Return the [X, Y] coordinate for the center point of the cell that contains the specified text.  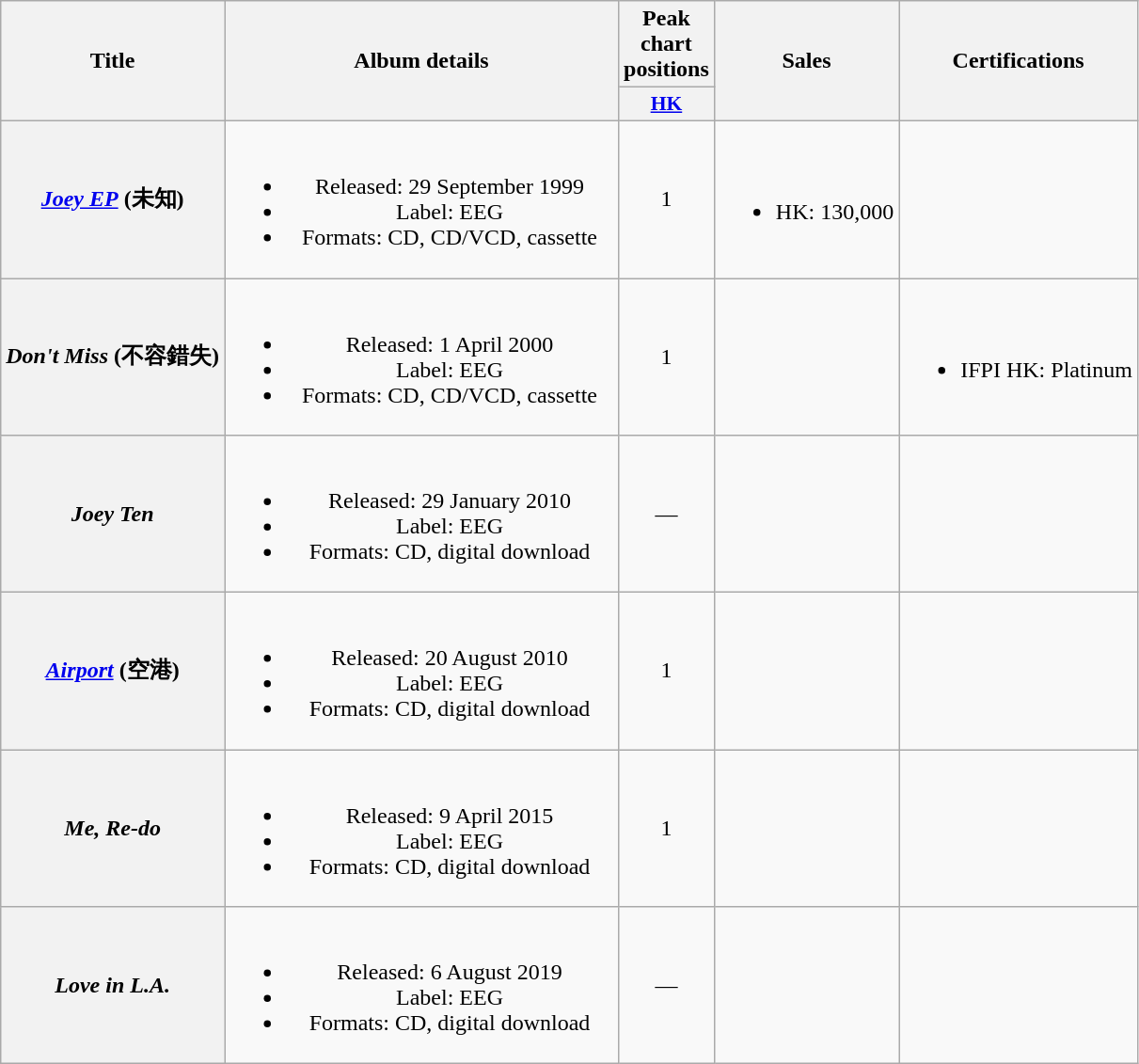
Released: 6 August 2019Label: EEGFormats: CD, digital download [421, 986]
Released: 29 September 1999Label: EEGFormats: CD, CD/VCD, cassette [421, 199]
IFPI HK: Platinum [1019, 357]
HK: 130,000 [806, 199]
Joey EP (未知) [113, 199]
Released: 29 January 2010Label: EEGFormats: CD, digital download [421, 514]
HK [667, 104]
Released: 1 April 2000Label: EEGFormats: CD, CD/VCD, cassette [421, 357]
Certifications [1019, 61]
Album details [421, 61]
Title [113, 61]
Released: 20 August 2010Label: EEGFormats: CD, digital download [421, 672]
Don't Miss (不容錯失) [113, 357]
Airport (空港) [113, 672]
Released: 9 April 2015Label: EEGFormats: CD, digital download [421, 828]
Me, Re-do [113, 828]
Peak chart positions [667, 44]
Joey Ten [113, 514]
Sales [806, 61]
Love in L.A. [113, 986]
